Pinpoint the cell where the given text exists, returning its [x, y] midpoint coordinate. 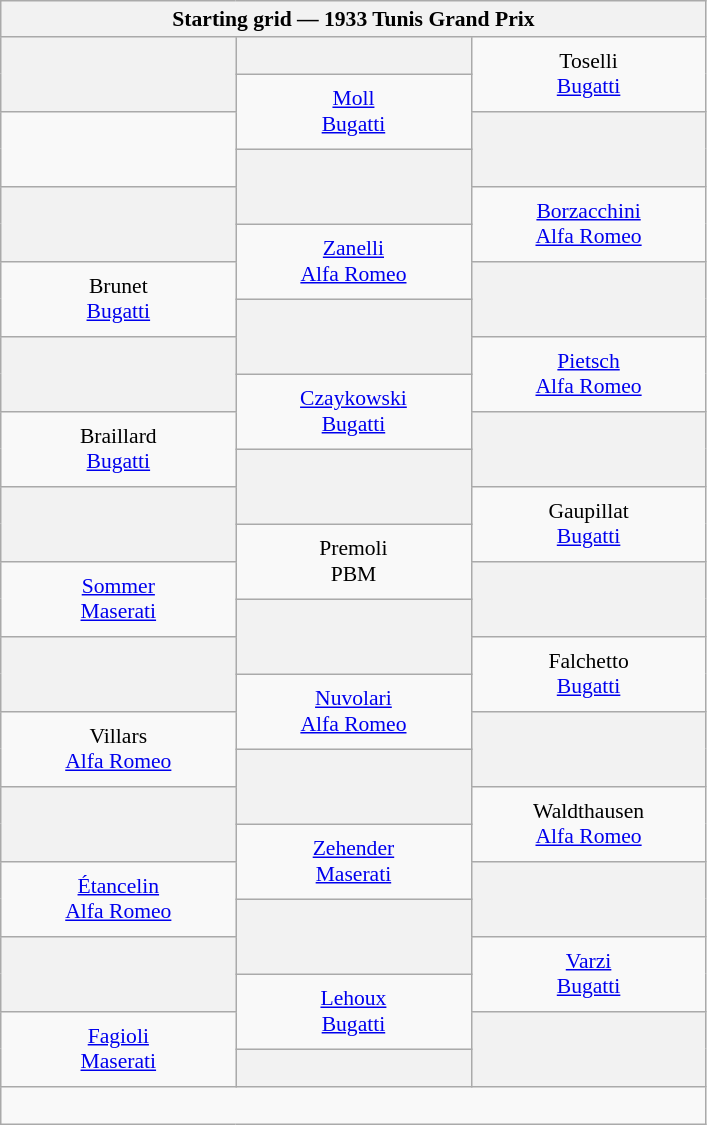
SommerMaserati [118, 600]
LehouxBugatti [354, 1012]
FagioliMaserati [118, 1050]
GaupillatBugatti [588, 524]
BraillardBugatti [118, 450]
BrunetBugatti [118, 300]
PietschAlfa Romeo [588, 374]
FalchettoBugatti [588, 674]
ÉtancelinAlfa Romeo [118, 900]
VillarsAlfa Romeo [118, 750]
VarziBugatti [588, 974]
Starting grid — 1933 Tunis Grand Prix [354, 19]
PremoliPBM [354, 562]
BorzacchiniAlfa Romeo [588, 224]
CzaykowskiBugatti [354, 412]
MollBugatti [354, 112]
ZehenderMaserati [354, 862]
ZanelliAlfa Romeo [354, 262]
WaldthausenAlfa Romeo [588, 824]
ToselliBugatti [588, 74]
NuvolariAlfa Romeo [354, 712]
